Output the (X, Y) coordinate of the center of the cell containing the given text.  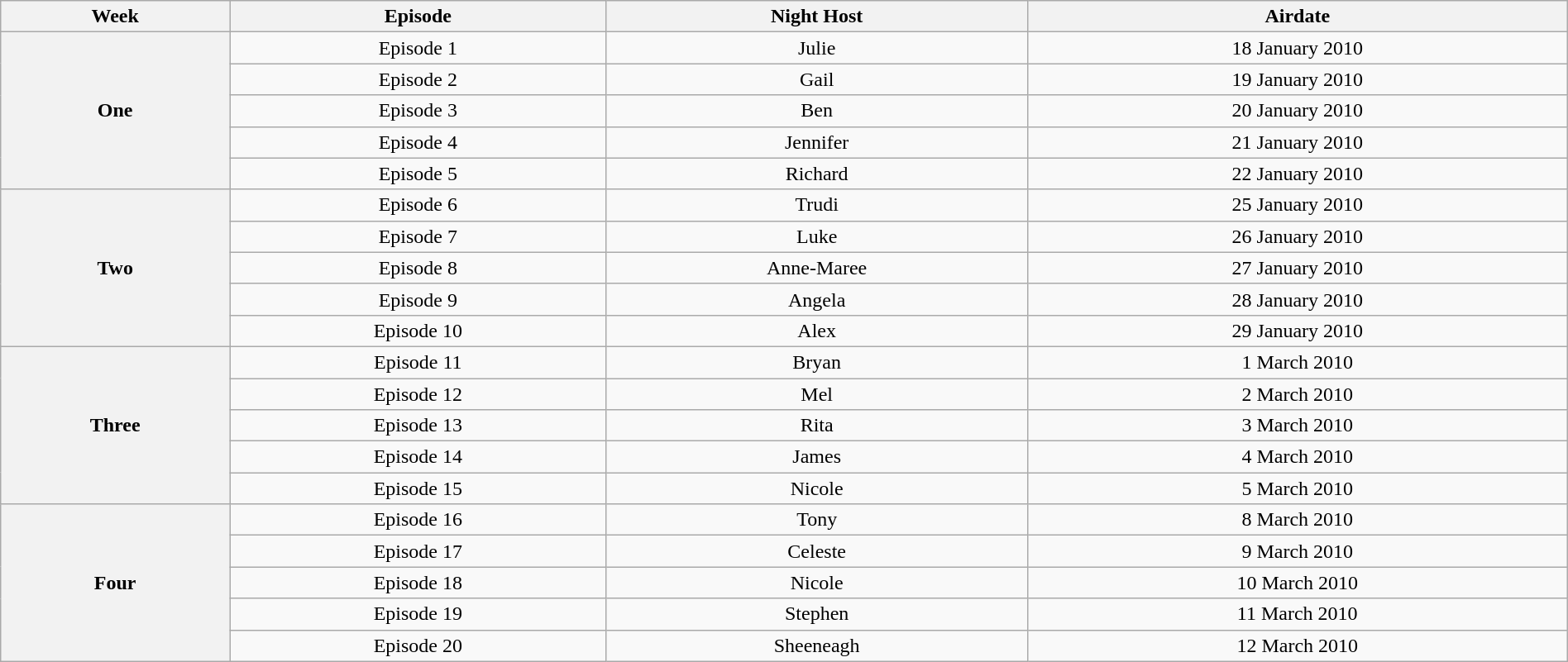
Bryan (817, 362)
Trudi (817, 205)
1 March 2010 (1297, 362)
Episode 4 (418, 142)
Episode 20 (418, 645)
Alex (817, 331)
Angela (817, 299)
27 January 2010 (1297, 268)
Mel (817, 394)
20 January 2010 (1297, 111)
Episode 8 (418, 268)
26 January 2010 (1297, 236)
Four (116, 583)
25 January 2010 (1297, 205)
9 March 2010 (1297, 551)
5 March 2010 (1297, 488)
Episode 17 (418, 551)
Episode 18 (418, 583)
Celeste (817, 551)
Episode 6 (418, 205)
Stephen (817, 614)
Episode 5 (418, 174)
Two (116, 268)
Episode 11 (418, 362)
Night Host (817, 17)
4 March 2010 (1297, 457)
11 March 2010 (1297, 614)
Luke (817, 236)
Episode 15 (418, 488)
Rita (817, 426)
One (116, 111)
Tony (817, 520)
Episode (418, 17)
12 March 2010 (1297, 645)
Sheeneagh (817, 645)
Episode 10 (418, 331)
Richard (817, 174)
18 January 2010 (1297, 48)
Ben (817, 111)
29 January 2010 (1297, 331)
Week (116, 17)
8 March 2010 (1297, 520)
Airdate (1297, 17)
19 January 2010 (1297, 79)
Three (116, 425)
Episode 13 (418, 426)
Julie (817, 48)
Jennifer (817, 142)
Episode 9 (418, 299)
Episode 1 (418, 48)
10 March 2010 (1297, 583)
3 March 2010 (1297, 426)
James (817, 457)
Episode 7 (418, 236)
21 January 2010 (1297, 142)
Episode 14 (418, 457)
2 March 2010 (1297, 394)
Anne-Maree (817, 268)
Episode 12 (418, 394)
Episode 19 (418, 614)
22 January 2010 (1297, 174)
Episode 16 (418, 520)
Episode 3 (418, 111)
28 January 2010 (1297, 299)
Episode 2 (418, 79)
Gail (817, 79)
